Extract the (X, Y) coordinate from the center of the cell holding the provided text.  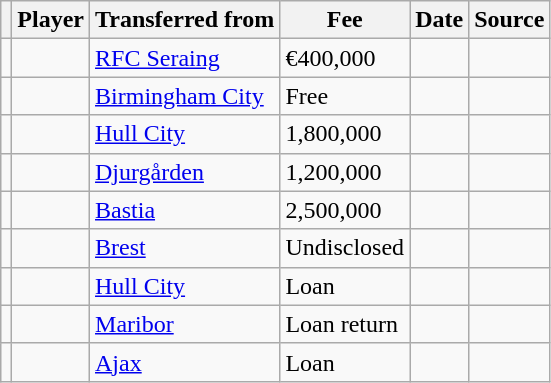
2,500,000 (345, 210)
Free (345, 96)
Maribor (185, 324)
€400,000 (345, 58)
Source (510, 20)
1,800,000 (345, 134)
Loan return (345, 324)
Birmingham City (185, 96)
Bastia (185, 210)
Transferred from (185, 20)
Brest (185, 248)
RFC Seraing (185, 58)
1,200,000 (345, 172)
Ajax (185, 362)
Djurgården (185, 172)
Player (51, 20)
Date (440, 20)
Fee (345, 20)
Undisclosed (345, 248)
